Return the [X, Y] coordinate for the center point of the cell that contains the specified text.  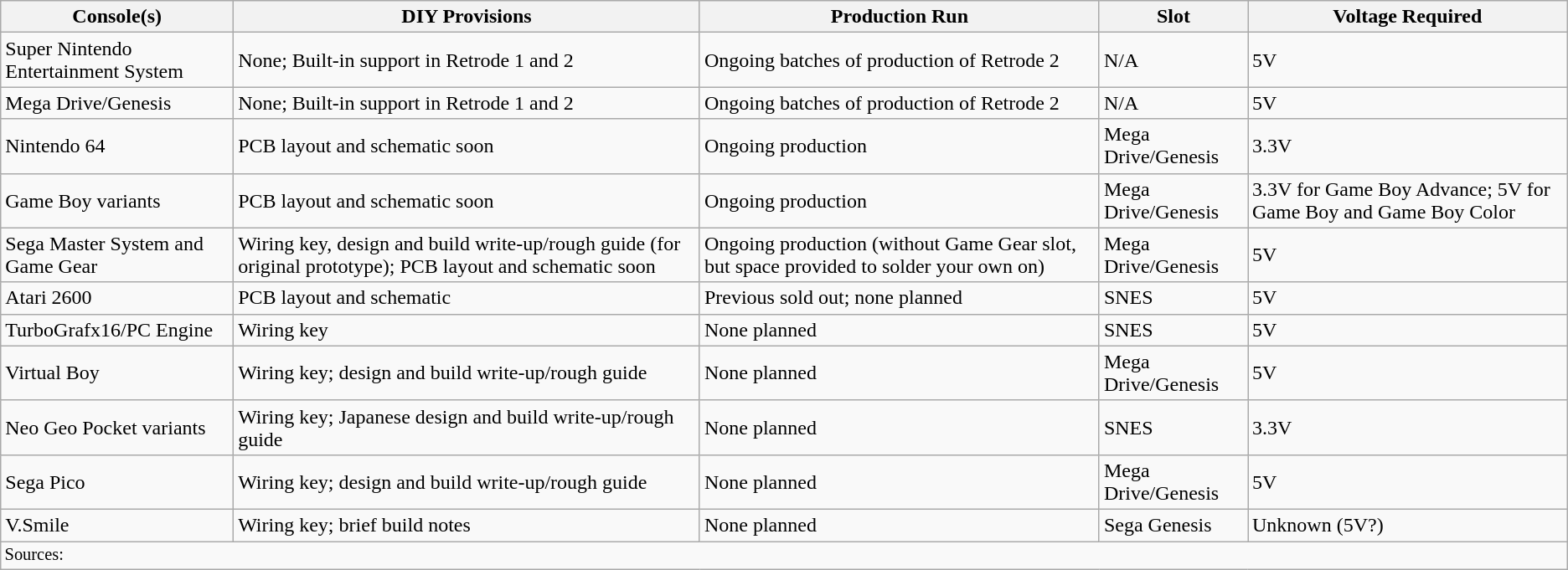
Production Run [900, 17]
Nintendo 64 [117, 146]
Wiring key, design and build write-up/rough guide (for original prototype); PCB layout and schematic soon [467, 254]
Sega Genesis [1173, 525]
Sega Pico [117, 482]
Slot [1173, 17]
Super Nintendo Entertainment System [117, 60]
Ongoing production (without Game Gear slot, but space provided to solder your own on) [900, 254]
Sega Master System and Game Gear [117, 254]
TurboGrafx16/PC Engine [117, 330]
Neo Geo Pocket variants [117, 427]
DIY Provisions [467, 17]
Previous sold out; none planned [900, 298]
PCB layout and schematic [467, 298]
Atari 2600 [117, 298]
Wiring key [467, 330]
Game Boy variants [117, 201]
Voltage Required [1408, 17]
Console(s) [117, 17]
3.3V for Game Boy Advance; 5V for Game Boy and Game Boy Color [1408, 201]
V.Smile [117, 525]
Unknown (5V?) [1408, 525]
Wiring key; brief build notes [467, 525]
Wiring key; Japanese design and build write-up/rough guide [467, 427]
Virtual Boy [117, 373]
Sources: [784, 555]
